Detect which cell encompasses the target text, then output its [x, y] center coordinate. 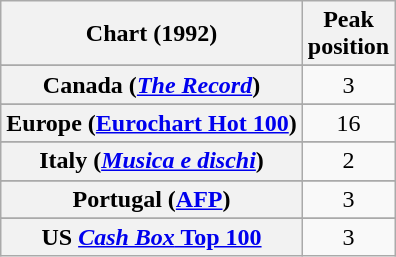
Canada (The Record) [152, 85]
16 [348, 123]
2 [348, 161]
Peakposition [348, 34]
US Cash Box Top 100 [152, 237]
Europe (Eurochart Hot 100) [152, 123]
Italy (Musica e dischi) [152, 161]
Portugal (AFP) [152, 199]
Chart (1992) [152, 34]
